Locate the cell with the specified text and output its [X, Y] center coordinate. 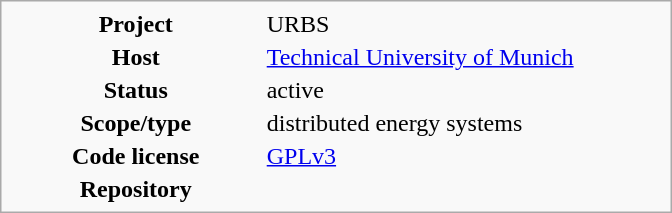
Code license [136, 156]
Repository [136, 189]
distributed energy systems [464, 123]
GPLv3 [464, 156]
Host [136, 57]
Scope/type [136, 123]
Project [136, 24]
Status [136, 90]
URBS [464, 24]
active [464, 90]
Technical University of Munich [464, 57]
